From the cell containing the given text, extract its center point as [X, Y] coordinate. 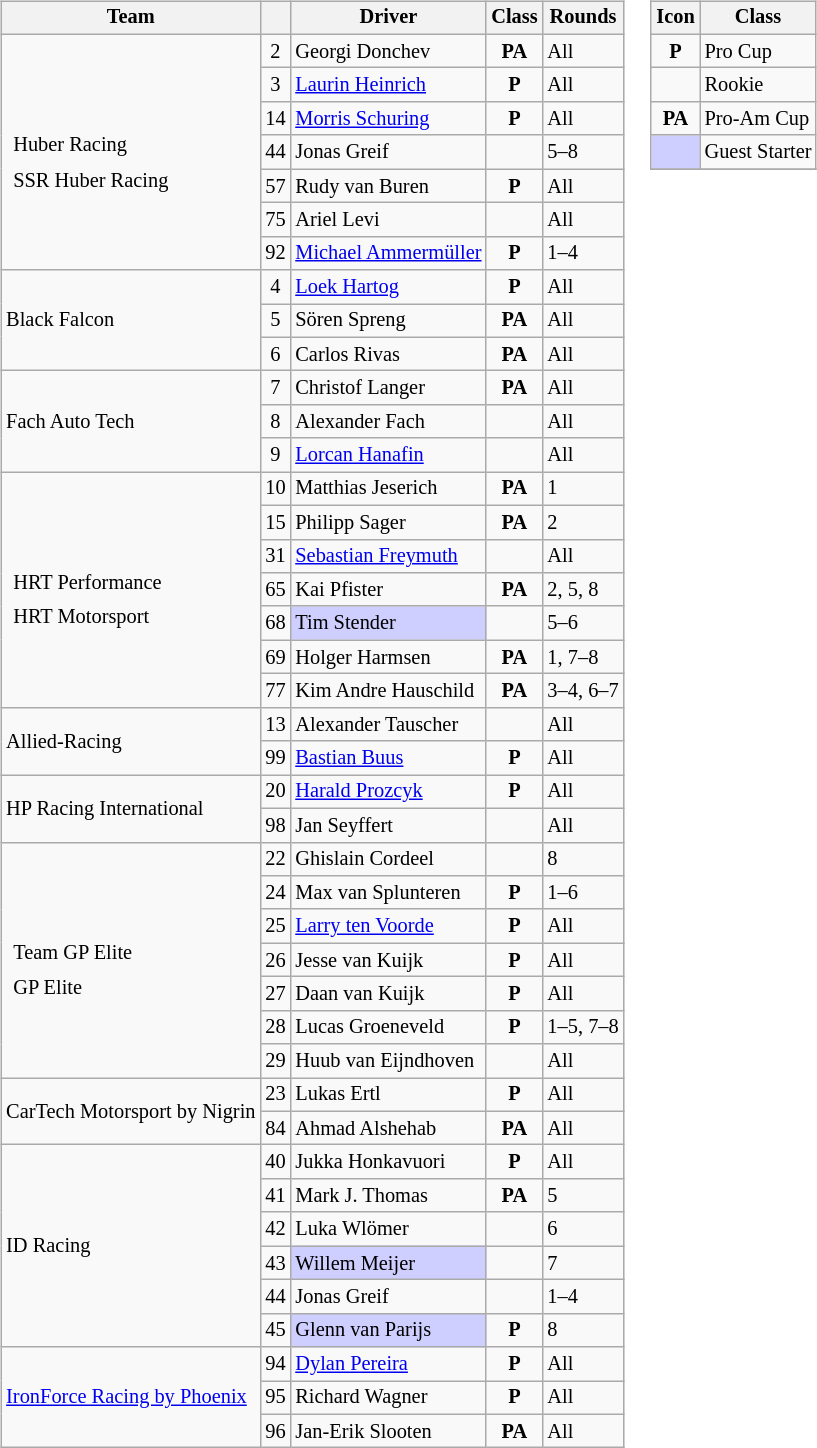
Huub van Eijndhoven [388, 1061]
Kim Andre Hauschild [388, 691]
Black Falcon [130, 320]
Jan-Erik Slooten [388, 1431]
Sören Spreng [388, 321]
65 [275, 590]
84 [275, 1128]
Jan Seyffert [388, 825]
3–4, 6–7 [584, 691]
Rounds [584, 18]
Willem Meijer [388, 1263]
1, 7–8 [584, 657]
99 [275, 758]
CarTech Motorsport by Nigrin [130, 1112]
Loek Hartog [388, 287]
Richard Wagner [388, 1398]
Huber Racing [90, 145]
Bastian Buus [388, 758]
40 [275, 1162]
2, 5, 8 [584, 590]
31 [275, 556]
5–8 [584, 152]
28 [275, 1027]
Team GP Elite [72, 953]
Lorcan Hanafin [388, 455]
98 [275, 825]
1–6 [584, 893]
41 [275, 1196]
Harald Prozcyk [388, 792]
3 [275, 85]
13 [275, 724]
Pro Cup [758, 51]
94 [275, 1364]
69 [275, 657]
14 [275, 119]
5–6 [584, 623]
Glenn van Parijs [388, 1330]
Lukas Ertl [388, 1095]
96 [275, 1431]
1–5, 7–8 [584, 1027]
1 [584, 489]
Max van Splunteren [388, 893]
57 [275, 186]
9 [275, 455]
HRT Motorsport [88, 618]
Alexander Fach [388, 422]
Jukka Honkavuori [388, 1162]
Dylan Pereira [388, 1364]
Guest Starter [758, 152]
Larry ten Voorde [388, 926]
Allied-Racing [130, 740]
Ghislain Cordeel [388, 859]
Luka Wlömer [388, 1229]
29 [275, 1061]
27 [275, 994]
Ahmad Alshehab [388, 1128]
Carlos Rivas [388, 354]
Holger Harmsen [388, 657]
Tim Stender [388, 623]
25 [275, 926]
Driver [388, 18]
Pro-Am Cup [758, 119]
SSR Huber Racing [90, 180]
Fach Auto Tech [130, 422]
4 [275, 287]
75 [275, 220]
20 [275, 792]
ID Racing [130, 1246]
Michael Ammermüller [388, 253]
Ariel Levi [388, 220]
Georgi Donchev [388, 51]
Huber Racing SSR Huber Racing [130, 152]
15 [275, 522]
Daan van Kuijk [388, 994]
77 [275, 691]
Icon [675, 18]
10 [275, 489]
Kai Pfister [388, 590]
Laurin Heinrich [388, 85]
92 [275, 253]
68 [275, 623]
Team GP Elite GP Elite [130, 960]
Sebastian Freymuth [388, 556]
Alexander Tauscher [388, 724]
Rookie [758, 85]
26 [275, 960]
Team [130, 18]
45 [275, 1330]
Jesse van Kuijk [388, 960]
Lucas Groeneveld [388, 1027]
95 [275, 1398]
23 [275, 1095]
Christof Langer [388, 388]
Mark J. Thomas [388, 1196]
Philipp Sager [388, 522]
42 [275, 1229]
HRT Performance [88, 582]
24 [275, 893]
GP Elite [72, 988]
22 [275, 859]
IronForce Racing by Phoenix [130, 1398]
HRT Performance HRT Motorsport [130, 590]
HP Racing International [130, 808]
Morris Schuring [388, 119]
Matthias Jeserich [388, 489]
43 [275, 1263]
Rudy van Buren [388, 186]
